Find where the given text appears and provide that cell's center as [x, y] coordinate. 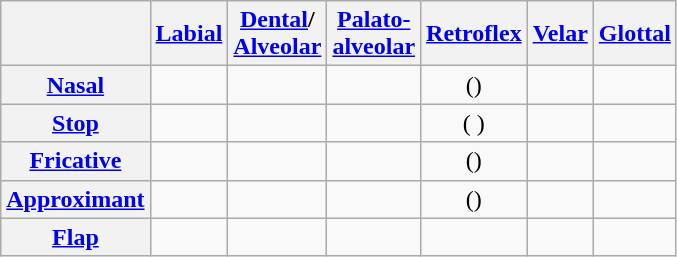
Approximant [76, 199]
( ) [474, 123]
Stop [76, 123]
Velar [560, 34]
Fricative [76, 161]
Palato-alveolar [374, 34]
Nasal [76, 85]
Retroflex [474, 34]
Glottal [634, 34]
Flap [76, 237]
Labial [189, 34]
Dental/Alveolar [278, 34]
